For the text-containing cell, return its midpoint in [X, Y] coordinate format. 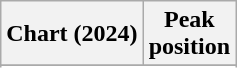
Peakposition [189, 34]
Chart (2024) [72, 34]
